Search for the cell housing the specified text and yield its [x, y] center coordinate. 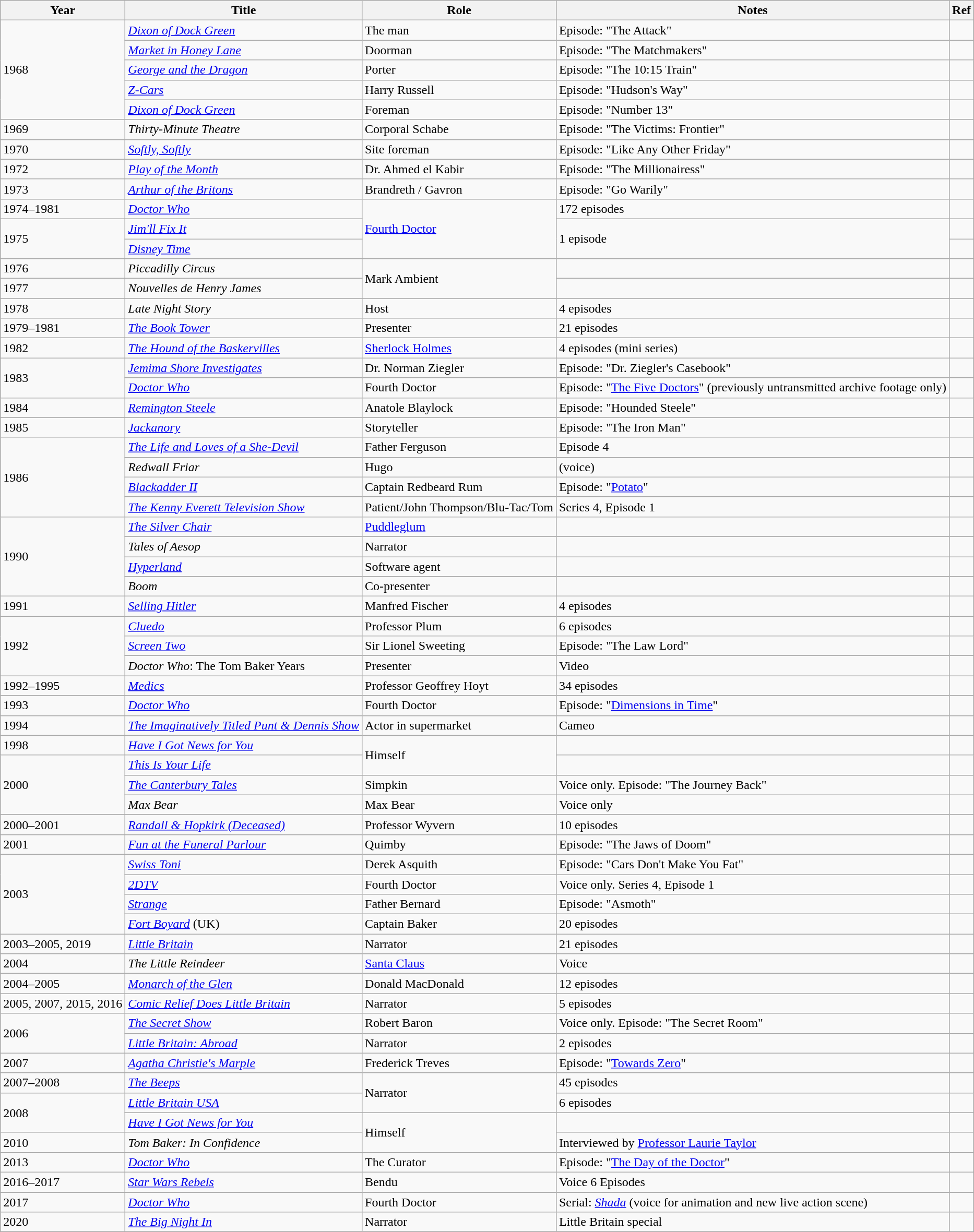
Episode: "Cars Don't Make You Fat" [753, 864]
1992–1995 [63, 686]
Voice only. Series 4, Episode 1 [753, 884]
Dr. Ahmed el Kabir [459, 169]
Swiss Toni [244, 864]
Bendu [459, 1182]
Jemima Shore Investigates [244, 368]
1993 [63, 705]
Voice only. Episode: "The Journey Back" [753, 785]
Foreman [459, 110]
Corporal Schabe [459, 129]
Father Ferguson [459, 447]
Cluedo [244, 626]
2000–2001 [63, 824]
Episode: "Go Warily" [753, 189]
The Curator [459, 1162]
Santa Claus [459, 964]
Fun at the Funeral Parlour [244, 844]
The Hound of the Baskervilles [244, 348]
Doorman [459, 50]
1982 [63, 348]
1972 [63, 169]
Video [753, 666]
The Canterbury Tales [244, 785]
Hyperland [244, 566]
2000 [63, 785]
Episode: "Hounded Steele" [753, 408]
Serial: Shada (voice for animation and new live action scene) [753, 1202]
45 episodes [753, 1083]
Little Britain [244, 944]
1968 [63, 70]
Sir Lionel Sweeting [459, 646]
Role [459, 10]
2003–2005, 2019 [63, 944]
Redwall Friar [244, 467]
1978 [63, 308]
1975 [63, 238]
Episode: "The Five Doctors" (previously untransmitted archive footage only) [753, 388]
Jackanory [244, 427]
The Big Night In [244, 1222]
Interviewed by Professor Laurie Taylor [753, 1142]
Harry Russell [459, 90]
Tales of Aesop [244, 546]
Patient/John Thompson/Blu-Tac/Tom [459, 507]
2003 [63, 894]
This Is Your Life [244, 765]
Voice 6 Episodes [753, 1182]
2006 [63, 1033]
Episode: "Potato" [753, 487]
Simpkin [459, 785]
12 episodes [753, 984]
2005, 2007, 2015, 2016 [63, 1003]
Episode: "Dr. Ziegler's Casebook" [753, 368]
Z-Cars [244, 90]
Episode: "Like Any Other Friday" [753, 149]
2007–2008 [63, 1083]
Manfred Fischer [459, 606]
Software agent [459, 566]
Episode: "The Jaws of Doom" [753, 844]
Episode: "Dimensions in Time" [753, 705]
Year [63, 10]
2004–2005 [63, 984]
Episode: "The Matchmakers" [753, 50]
1990 [63, 556]
Professor Geoffrey Hoyt [459, 686]
Dr. Norman Ziegler [459, 368]
2007 [63, 1063]
Episode: "Number 13" [753, 110]
Screen Two [244, 646]
1979–1981 [63, 328]
George and the Dragon [244, 70]
Blackadder II [244, 487]
Episode: "The Attack" [753, 30]
Disney Time [244, 249]
The Secret Show [244, 1023]
Episode: "The Millionairess" [753, 169]
10 episodes [753, 824]
Tom Baker: In Confidence [244, 1142]
Boom [244, 587]
Series 4, Episode 1 [753, 507]
2 episodes [753, 1043]
1969 [63, 129]
Little Britain: Abroad [244, 1043]
Selling Hitler [244, 606]
Mark Ambient [459, 279]
Thirty-Minute Theatre [244, 129]
Captain Redbeard Rum [459, 487]
The Imaginatively Titled Punt & Dennis Show [244, 725]
1991 [63, 606]
Voice only [753, 805]
Market in Honey Lane [244, 50]
Hugo [459, 467]
The Little Reindeer [244, 964]
1984 [63, 408]
Episode: "Towards Zero" [753, 1063]
Comic Relief Does Little Britain [244, 1003]
Quimby [459, 844]
2DTV [244, 884]
Nouvelles de Henry James [244, 289]
Episode: "The Day of the Doctor" [753, 1162]
1973 [63, 189]
1998 [63, 745]
Ref [961, 10]
4 episodes (mini series) [753, 348]
Professor Wyvern [459, 824]
Randall & Hopkirk (Deceased) [244, 824]
2004 [63, 964]
Fort Boyard (UK) [244, 924]
Episode: "The Law Lord" [753, 646]
Episode: "The 10:15 Train" [753, 70]
2020 [63, 1222]
Sherlock Holmes [459, 348]
(voice) [753, 467]
Brandreth / Gavron [459, 189]
1992 [63, 646]
Doctor Who: The Tom Baker Years [244, 666]
Agatha Christie's Marple [244, 1063]
Episode 4 [753, 447]
Puddleglum [459, 527]
2016–2017 [63, 1182]
2017 [63, 1202]
The man [459, 30]
Professor Plum [459, 626]
Actor in supermarket [459, 725]
Frederick Treves [459, 1063]
Voice [753, 964]
1977 [63, 289]
Notes [753, 10]
Episode: "Asmoth" [753, 904]
172 episodes [753, 209]
1994 [63, 725]
Little Britain special [753, 1222]
Monarch of the Glen [244, 984]
Host [459, 308]
Star Wars Rebels [244, 1182]
Episode: "Hudson's Way" [753, 90]
The Beeps [244, 1083]
Porter [459, 70]
Captain Baker [459, 924]
Co-presenter [459, 587]
The Book Tower [244, 328]
Medics [244, 686]
The Kenny Everett Television Show [244, 507]
Arthur of the Britons [244, 189]
Title [244, 10]
5 episodes [753, 1003]
2001 [63, 844]
Piccadilly Circus [244, 269]
Play of the Month [244, 169]
Softly, Softly [244, 149]
Anatole Blaylock [459, 408]
The Silver Chair [244, 527]
34 episodes [753, 686]
1985 [63, 427]
2010 [63, 1142]
1 episode [753, 238]
2008 [63, 1113]
Site foreman [459, 149]
Episode: "The Victims: Frontier" [753, 129]
1976 [63, 269]
Derek Asquith [459, 864]
1974–1981 [63, 209]
2013 [63, 1162]
Cameo [753, 725]
Robert Baron [459, 1023]
Father Bernard [459, 904]
Late Night Story [244, 308]
Strange [244, 904]
1970 [63, 149]
Remington Steele [244, 408]
Jim'll Fix It [244, 229]
Little Britain USA [244, 1103]
20 episodes [753, 924]
1983 [63, 378]
Voice only. Episode: "The Secret Room" [753, 1023]
Donald MacDonald [459, 984]
Storyteller [459, 427]
Episode: "The Iron Man" [753, 427]
The Life and Loves of a She-Devil [244, 447]
1986 [63, 477]
